Output the (x, y) coordinate of the center of the cell containing the given text.  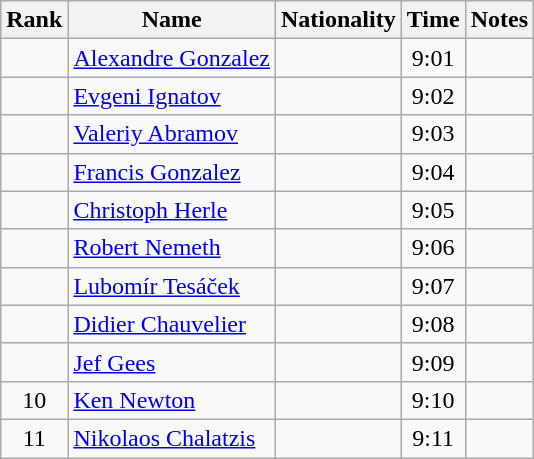
Ken Newton (172, 400)
9:07 (433, 286)
Lubomír Tesáček (172, 286)
Notes (499, 20)
Alexandre Gonzalez (172, 58)
Jef Gees (172, 362)
9:05 (433, 210)
9:10 (433, 400)
Nikolaos Chalatzis (172, 438)
Christoph Herle (172, 210)
Valeriy Abramov (172, 134)
9:06 (433, 248)
Time (433, 20)
11 (34, 438)
9:01 (433, 58)
9:11 (433, 438)
9:08 (433, 324)
9:04 (433, 172)
Robert Nemeth (172, 248)
Name (172, 20)
9:09 (433, 362)
Evgeni Ignatov (172, 96)
Didier Chauvelier (172, 324)
Nationality (338, 20)
9:03 (433, 134)
Rank (34, 20)
10 (34, 400)
Francis Gonzalez (172, 172)
9:02 (433, 96)
